Detect which cell encompasses the target text, then output its (x, y) center coordinate. 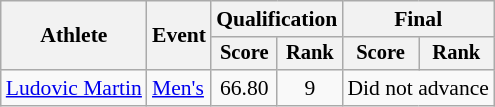
Event (179, 36)
Athlete (74, 36)
9 (310, 88)
Did not advance (418, 88)
Qualification (276, 19)
66.80 (244, 88)
Final (418, 19)
Men's (179, 88)
Ludovic Martin (74, 88)
